Detect which cell encompasses the target text, then output its (x, y) center coordinate. 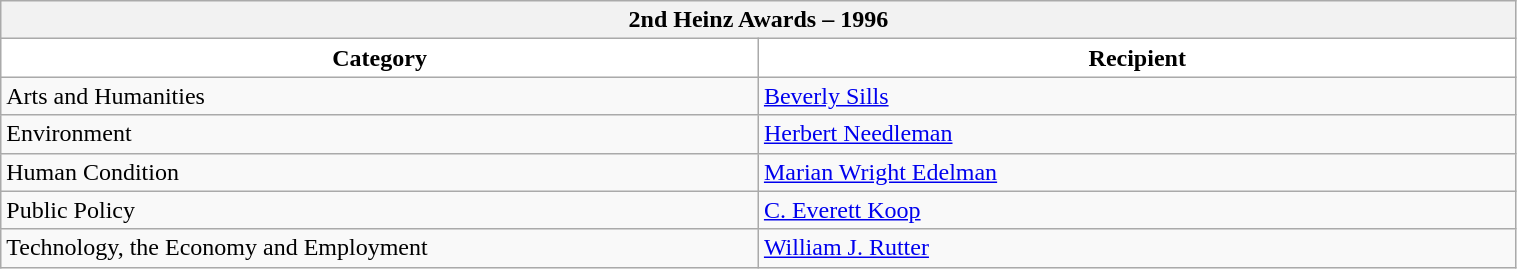
Category (380, 58)
Environment (380, 134)
Human Condition (380, 172)
2nd Heinz Awards – 1996 (758, 20)
Beverly Sills (1137, 96)
Arts and Humanities (380, 96)
C. Everett Koop (1137, 210)
Public Policy (380, 210)
Herbert Needleman (1137, 134)
Technology, the Economy and Employment (380, 248)
Recipient (1137, 58)
William J. Rutter (1137, 248)
Marian Wright Edelman (1137, 172)
